Find where the given text appears and provide that cell's center as (X, Y) coordinate. 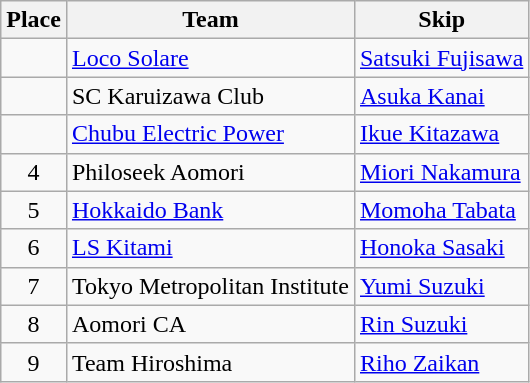
Team Hiroshima (210, 362)
Riho Zaikan (441, 362)
Chubu Electric Power (210, 134)
Yumi Suzuki (441, 286)
Tokyo Metropolitan Institute (210, 286)
Rin Suzuki (441, 324)
9 (34, 362)
Loco Solare (210, 58)
7 (34, 286)
8 (34, 324)
4 (34, 172)
Aomori CA (210, 324)
Skip (441, 20)
Ikue Kitazawa (441, 134)
6 (34, 248)
Asuka Kanai (441, 96)
SC Karuizawa Club (210, 96)
Hokkaido Bank (210, 210)
Momoha Tabata (441, 210)
Philoseek Aomori (210, 172)
Miori Nakamura (441, 172)
Team (210, 20)
LS Kitami (210, 248)
Honoka Sasaki (441, 248)
5 (34, 210)
Satsuki Fujisawa (441, 58)
Place (34, 20)
